Scan for the cell matching the given text and deliver its (X, Y) coordinate at center. 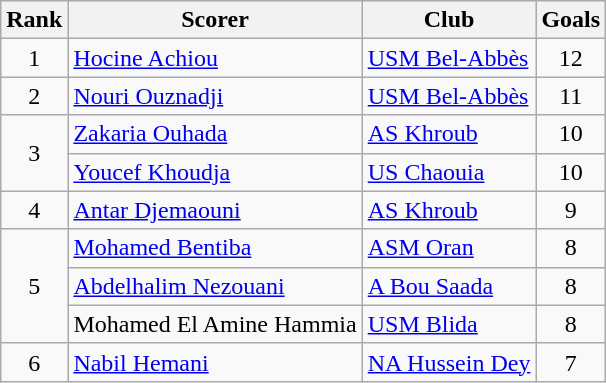
Abdelhalim Nezouani (215, 286)
Nabil Hemani (215, 362)
9 (571, 210)
11 (571, 96)
Club (449, 20)
A Bou Saada (449, 286)
Hocine Achiou (215, 58)
5 (34, 286)
Zakaria Ouhada (215, 134)
Rank (34, 20)
ASM Oran (449, 248)
Youcef Khoudja (215, 172)
4 (34, 210)
NA Hussein Dey (449, 362)
Scorer (215, 20)
Goals (571, 20)
12 (571, 58)
3 (34, 153)
Mohamed Bentiba (215, 248)
USM Blida (449, 324)
Nouri Ouznadji (215, 96)
Antar Djemaouni (215, 210)
6 (34, 362)
7 (571, 362)
2 (34, 96)
US Chaouia (449, 172)
1 (34, 58)
Mohamed El Amine Hammia (215, 324)
